Pinpoint the cell where the given text exists, returning its [X, Y] midpoint coordinate. 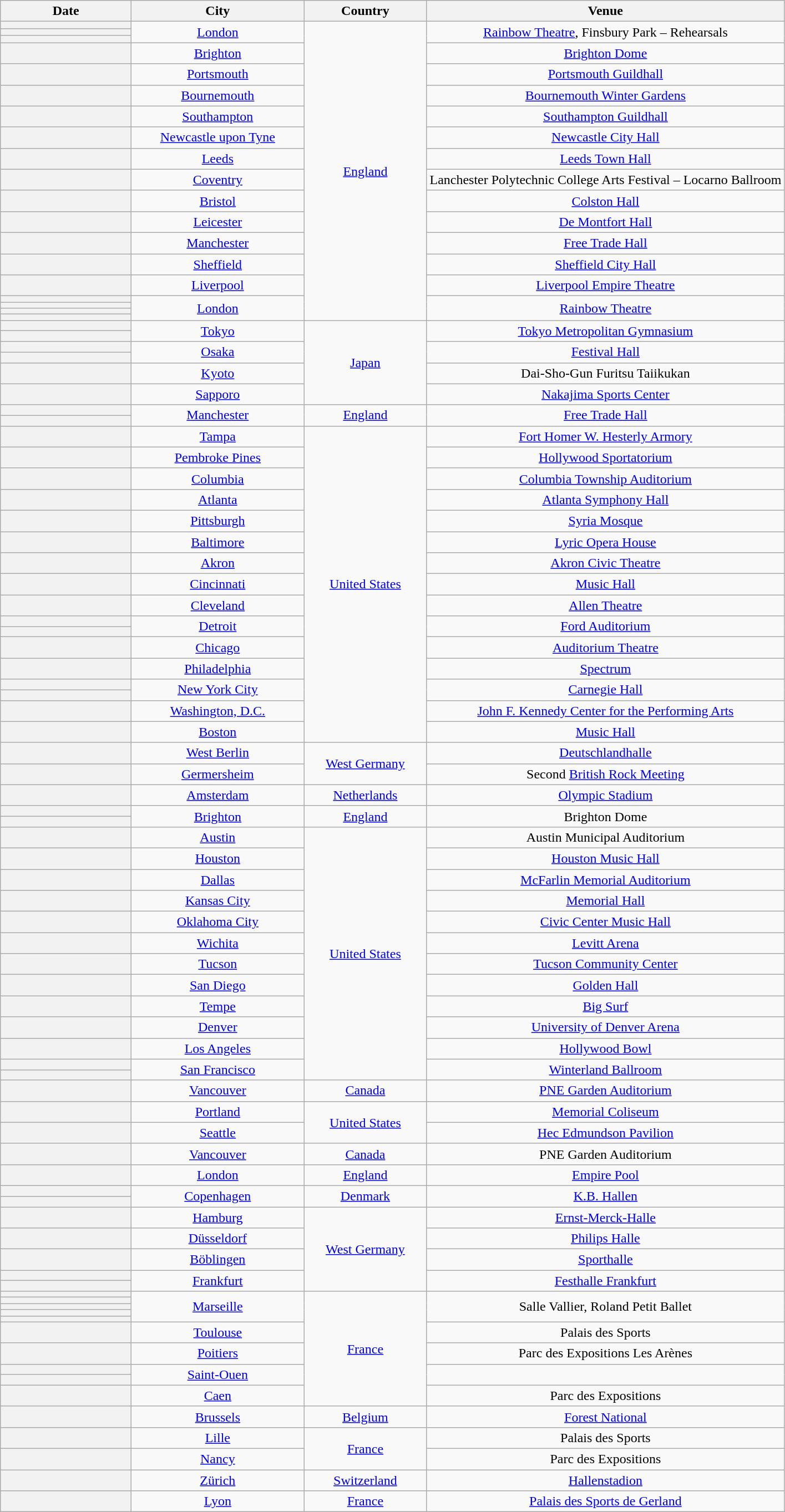
Levitt Arena [606, 943]
Bournemouth [217, 95]
Baltimore [217, 542]
Lille [217, 1438]
Dai-Sho-Gun Furitsu Taiikukan [606, 373]
Empire Pool [606, 1175]
Ernst-Merck-Halle [606, 1217]
Amsterdam [217, 795]
Hollywood Bowl [606, 1048]
Germersheim [217, 774]
Wichita [217, 943]
Tokyo [217, 331]
Atlanta [217, 500]
Fort Homer W. Hesterly Armory [606, 436]
Marseille [217, 1306]
Golden Hall [606, 985]
Festhalle Frankfurt [606, 1281]
Southampton Guildhall [606, 116]
Sporthalle [606, 1260]
Toulouse [217, 1332]
Columbia Township Auditorium [606, 478]
Memorial Hall [606, 901]
City [217, 11]
Olympic Stadium [606, 795]
Atlanta Symphony Hall [606, 500]
Portsmouth [217, 74]
Lanchester Polytechnic College Arts Festival – Locarno Ballroom [606, 180]
Venue [606, 11]
Osaka [217, 352]
Poitiers [217, 1353]
Hamburg [217, 1217]
Kansas City [217, 901]
Hollywood Sportatorium [606, 457]
Brussels [217, 1417]
Liverpool Empire Theatre [606, 286]
Akron [217, 563]
Leicester [217, 222]
Ford Auditorium [606, 627]
San Francisco [217, 1070]
Big Surf [606, 1006]
Philadelphia [217, 669]
Tempe [217, 1006]
Allen Theatre [606, 605]
Country [365, 11]
Houston [217, 858]
San Diego [217, 985]
Sapporo [217, 394]
Philips Halle [606, 1239]
Tokyo Metropolitan Gymnasium [606, 331]
Cleveland [217, 605]
John F. Kennedy Center for the Performing Arts [606, 711]
Civic Center Music Hall [606, 922]
Spectrum [606, 669]
Tampa [217, 436]
Bournemouth Winter Gardens [606, 95]
Deutschlandhalle [606, 753]
Hallenstadion [606, 1480]
Festival Hall [606, 352]
Tucson [217, 964]
Newcastle City Hall [606, 138]
Sheffield City Hall [606, 264]
New York City [217, 690]
Switzerland [365, 1480]
Parc des Expositions Les Arènes [606, 1353]
Rainbow Theatre, Finsbury Park – Rehearsals [606, 32]
Japan [365, 363]
Los Angeles [217, 1048]
Lyric Opera House [606, 542]
Lyon [217, 1501]
Houston Music Hall [606, 858]
Rainbow Theatre [606, 308]
Nakajima Sports Center [606, 394]
McFarlin Memorial Auditorium [606, 880]
Frankfurt [217, 1281]
Hec Edmundson Pavilion [606, 1133]
Böblingen [217, 1260]
Syria Mosque [606, 521]
Copenhagen [217, 1196]
Leeds [217, 159]
Southampton [217, 116]
Zürich [217, 1480]
Columbia [217, 478]
Pembroke Pines [217, 457]
West Berlin [217, 753]
Tucson Community Center [606, 964]
Liverpool [217, 286]
Akron Civic Theatre [606, 563]
Winterland Ballroom [606, 1070]
Newcastle upon Tyne [217, 138]
Dallas [217, 880]
Denmark [365, 1196]
Nancy [217, 1459]
Date [66, 11]
Chicago [217, 648]
Düsseldorf [217, 1239]
Austin Municipal Auditorium [606, 837]
Portland [217, 1112]
Saint-Ouen [217, 1374]
University of Denver Arena [606, 1027]
Caen [217, 1396]
Detroit [217, 627]
Austin [217, 837]
Boston [217, 732]
Cincinnati [217, 584]
Auditorium Theatre [606, 648]
Bristol [217, 201]
Palais des Sports de Gerland [606, 1501]
Coventry [217, 180]
K.B. Hallen [606, 1196]
Kyoto [217, 373]
Belgium [365, 1417]
Colston Hall [606, 201]
Portsmouth Guildhall [606, 74]
De Montfort Hall [606, 222]
Seattle [217, 1133]
Denver [217, 1027]
Netherlands [365, 795]
Memorial Coliseum [606, 1112]
Salle Vallier, Roland Petit Ballet [606, 1306]
Oklahoma City [217, 922]
Washington, D.C. [217, 711]
Forest National [606, 1417]
Pittsburgh [217, 521]
Second British Rock Meeting [606, 774]
Carnegie Hall [606, 690]
Leeds Town Hall [606, 159]
Sheffield [217, 264]
